Output the (X, Y) coordinate of the center of the cell containing the given text.  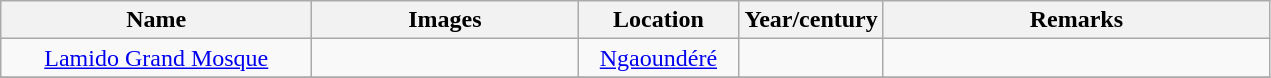
Remarks (1076, 20)
Year/century (811, 20)
Location (658, 20)
Images (445, 20)
Name (156, 20)
Lamido Grand Mosque (156, 58)
Ngaoundéré (658, 58)
